For the text-containing cell, return its midpoint in [x, y] coordinate format. 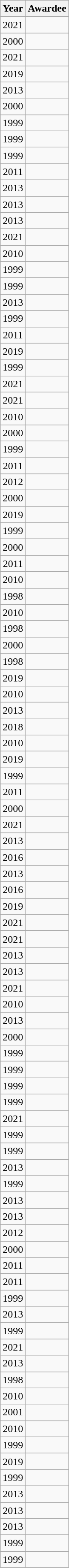
Awardee [47, 9]
2018 [13, 727]
2001 [13, 1412]
Year [13, 9]
